Search for the cell housing the specified text and yield its [X, Y] center coordinate. 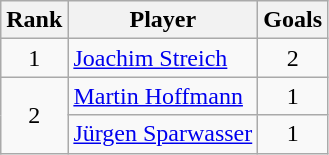
Jürgen Sparwasser [163, 134]
Martin Hoffmann [163, 96]
Rank [34, 20]
Player [163, 20]
Goals [293, 20]
Joachim Streich [163, 58]
